Output the (X, Y) coordinate of the center of the cell containing the given text.  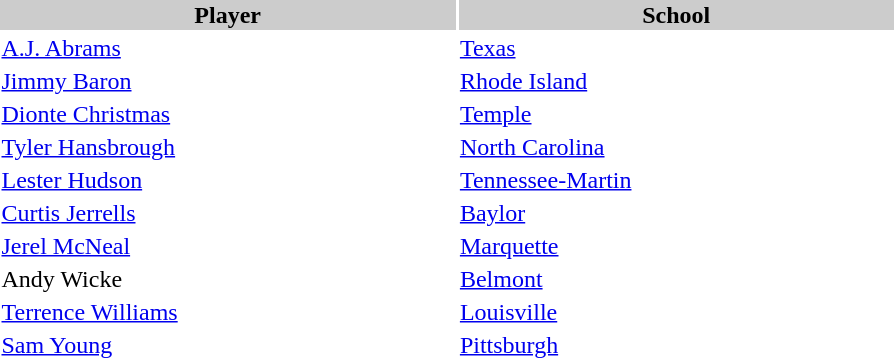
Terrence Williams (228, 312)
Louisville (676, 312)
Temple (676, 114)
Lester Hudson (228, 180)
Tyler Hansbrough (228, 147)
Tennessee-Martin (676, 180)
Dionte Christmas (228, 114)
Rhode Island (676, 81)
Player (228, 15)
Jimmy Baron (228, 81)
Marquette (676, 246)
Curtis Jerrells (228, 213)
Baylor (676, 213)
North Carolina (676, 147)
A.J. Abrams (228, 48)
Belmont (676, 279)
Texas (676, 48)
School (676, 15)
Jerel McNeal (228, 246)
Andy Wicke (228, 279)
